Search for the cell housing the specified text and yield its (x, y) center coordinate. 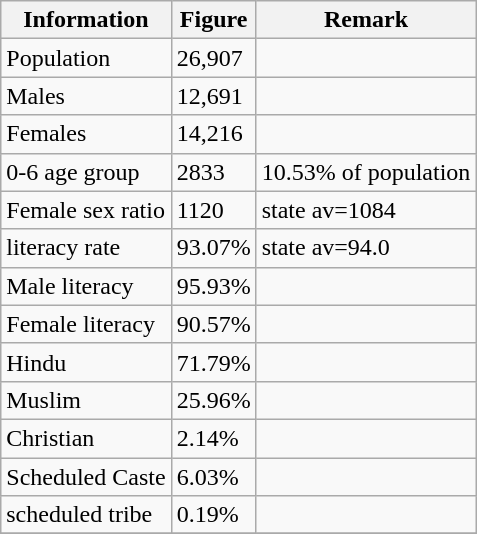
90.57% (214, 324)
Information (86, 20)
95.93% (214, 286)
93.07% (214, 248)
state av=94.0 (366, 248)
Remark (366, 20)
state av=1084 (366, 210)
6.03% (214, 477)
Scheduled Caste (86, 477)
2833 (214, 172)
0-6 age group (86, 172)
14,216 (214, 134)
10.53% of population (366, 172)
12,691 (214, 96)
Christian (86, 438)
Muslim (86, 400)
26,907 (214, 58)
Females (86, 134)
Female sex ratio (86, 210)
Male literacy (86, 286)
literacy rate (86, 248)
Population (86, 58)
71.79% (214, 362)
Figure (214, 20)
1120 (214, 210)
2.14% (214, 438)
0.19% (214, 515)
scheduled tribe (86, 515)
25.96% (214, 400)
Males (86, 96)
Female literacy (86, 324)
Hindu (86, 362)
